Provide the [X, Y] coordinate of the cell's center where the given text is located.  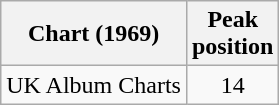
UK Album Charts [94, 85]
Peakposition [232, 34]
14 [232, 85]
Chart (1969) [94, 34]
